Output the [x, y] coordinate of the center of the cell containing the given text.  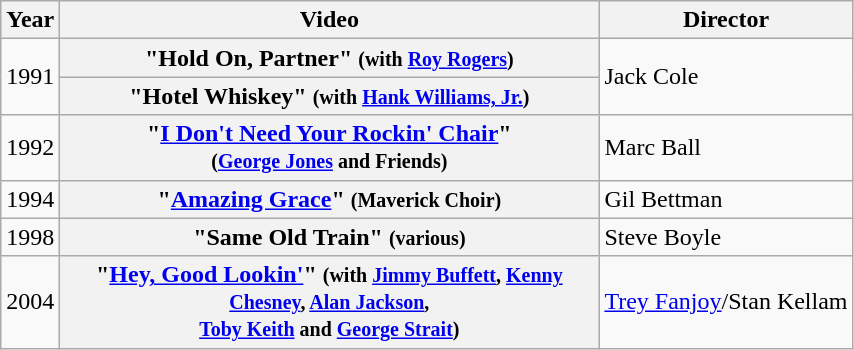
1994 [30, 199]
Jack Cole [726, 77]
Director [726, 20]
Steve Boyle [726, 237]
"Hey, Good Lookin'" (with Jimmy Buffett, Kenny Chesney, Alan Jackson,Toby Keith and George Strait) [330, 302]
Trey Fanjoy/Stan Kellam [726, 302]
"Hold On, Partner" (with Roy Rogers) [330, 58]
Video [330, 20]
"Amazing Grace" (Maverick Choir) [330, 199]
1991 [30, 77]
Marc Ball [726, 148]
2004 [30, 302]
1998 [30, 237]
"I Don't Need Your Rockin' Chair"(George Jones and Friends) [330, 148]
Year [30, 20]
Gil Bettman [726, 199]
"Hotel Whiskey" (with Hank Williams, Jr.) [330, 96]
1992 [30, 148]
"Same Old Train" (various) [330, 237]
